Detect which cell encompasses the target text, then output its [x, y] center coordinate. 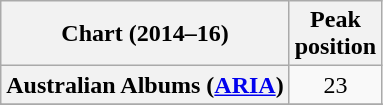
Peakposition [335, 34]
23 [335, 85]
Australian Albums (ARIA) [145, 85]
Chart (2014–16) [145, 34]
